Scan for the cell matching the given text and deliver its (X, Y) coordinate at center. 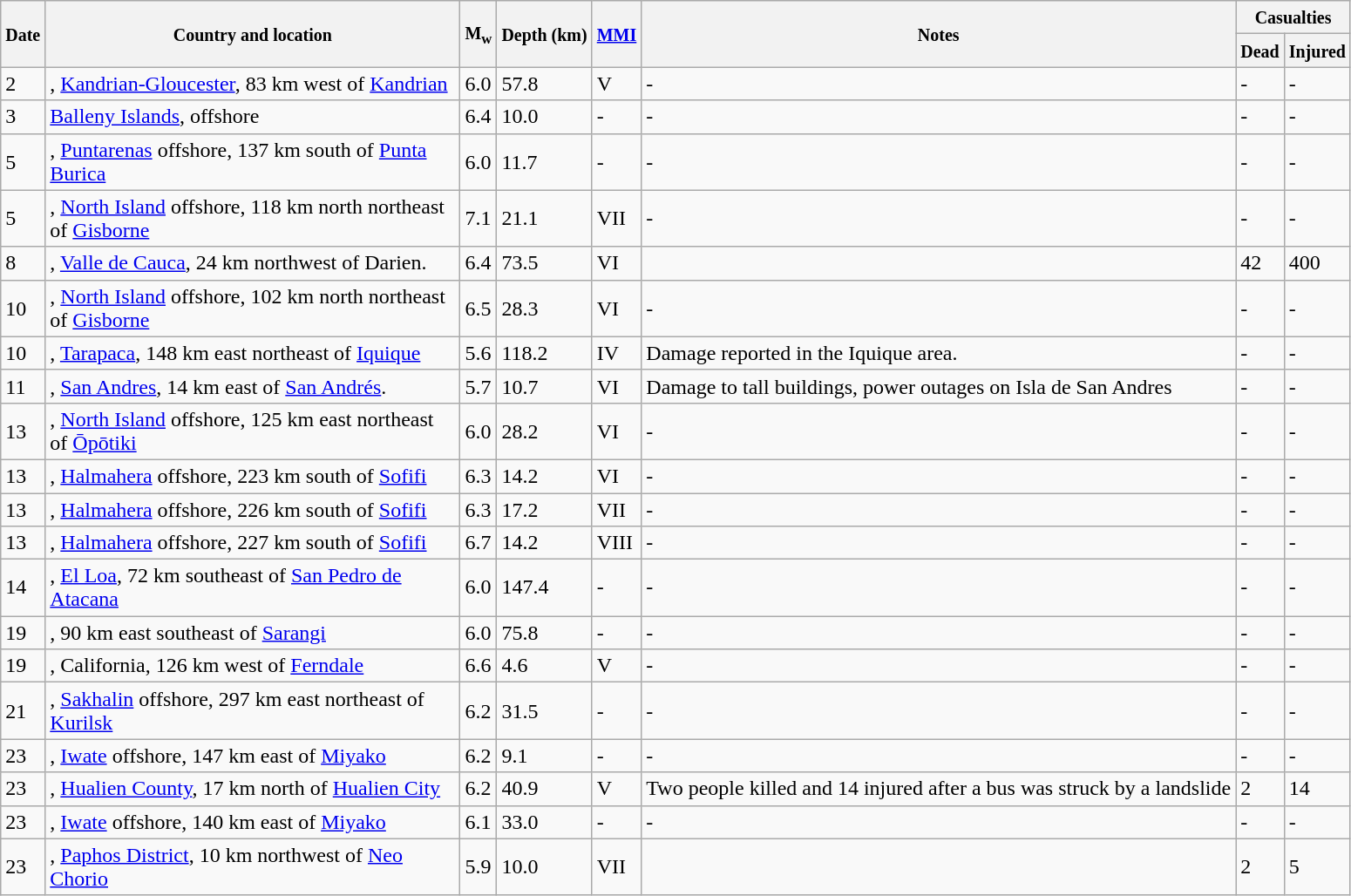
, Paphos District, 10 km northwest of Neo Chorio (253, 866)
147.4 (544, 587)
, Halmahera offshore, 226 km south of Sofifi (253, 510)
10.7 (544, 386)
3 (23, 117)
21.1 (544, 218)
17.2 (544, 510)
400 (1317, 263)
57.8 (544, 84)
5.6 (479, 353)
, North Island offshore, 118 km north northeast of Gisborne (253, 218)
9.1 (544, 756)
, North Island offshore, 102 km north northeast of Gisborne (253, 309)
7.1 (479, 218)
21 (23, 711)
, Halmahera offshore, 227 km south of Sofifi (253, 543)
, Valle de Cauca, 24 km northwest of Darien. (253, 263)
Casualties (1293, 17)
118.2 (544, 353)
Country and location (253, 34)
8 (23, 263)
40.9 (544, 789)
28.3 (544, 309)
28.2 (544, 431)
31.5 (544, 711)
6.1 (479, 822)
6.6 (479, 666)
, Hualien County, 17 km north of Hualien City (253, 789)
6.7 (479, 543)
Dead (1260, 51)
Two people killed and 14 injured after a bus was struck by a landslide (939, 789)
, Tarapaca, 148 km east northeast of Iquique (253, 353)
75.8 (544, 633)
6.5 (479, 309)
VIII (617, 543)
, California, 126 km west of Ferndale (253, 666)
Depth (km) (544, 34)
, Iwate offshore, 147 km east of Miyako (253, 756)
11 (23, 386)
Damage reported in the Iquique area. (939, 353)
, 90 km east southeast of Sarangi (253, 633)
73.5 (544, 263)
, Sakhalin offshore, 297 km east northeast of Kurilsk (253, 711)
, Kandrian-Gloucester, 83 km west of Kandrian (253, 84)
5.9 (479, 866)
, North Island offshore, 125 km east northeast of Ōpōtiki (253, 431)
IV (617, 353)
11.7 (544, 162)
, El Loa, 72 km southeast of San Pedro de Atacana (253, 587)
42 (1260, 263)
4.6 (544, 666)
, Iwate offshore, 140 km east of Miyako (253, 822)
33.0 (544, 822)
Damage to tall buildings, power outages on Isla de San Andres (939, 386)
, Puntarenas offshore, 137 km south of Punta Burica (253, 162)
Mw (479, 34)
Notes (939, 34)
5.7 (479, 386)
Injured (1317, 51)
MMI (617, 34)
Date (23, 34)
, San Andres, 14 km east of San Andrés. (253, 386)
Balleny Islands, offshore (253, 117)
, Halmahera offshore, 223 km south of Sofifi (253, 476)
